Scan for the cell matching the given text and deliver its [X, Y] coordinate at center. 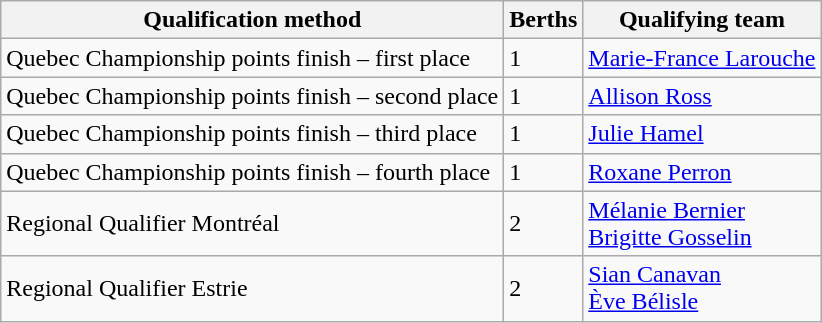
Marie-France Larouche [702, 58]
Quebec Championship points finish – second place [252, 96]
Quebec Championship points finish – first place [252, 58]
Quebec Championship points finish – fourth place [252, 172]
Quebec Championship points finish – third place [252, 134]
Regional Qualifier Estrie [252, 288]
Qualification method [252, 20]
Sian Canavan Ève Bélisle [702, 288]
Julie Hamel [702, 134]
Qualifying team [702, 20]
Berths [544, 20]
Mélanie Bernier Brigitte Gosselin [702, 224]
Regional Qualifier Montréal [252, 224]
Allison Ross [702, 96]
Roxane Perron [702, 172]
